Return the (X, Y) coordinate for the center point of the cell that contains the specified text.  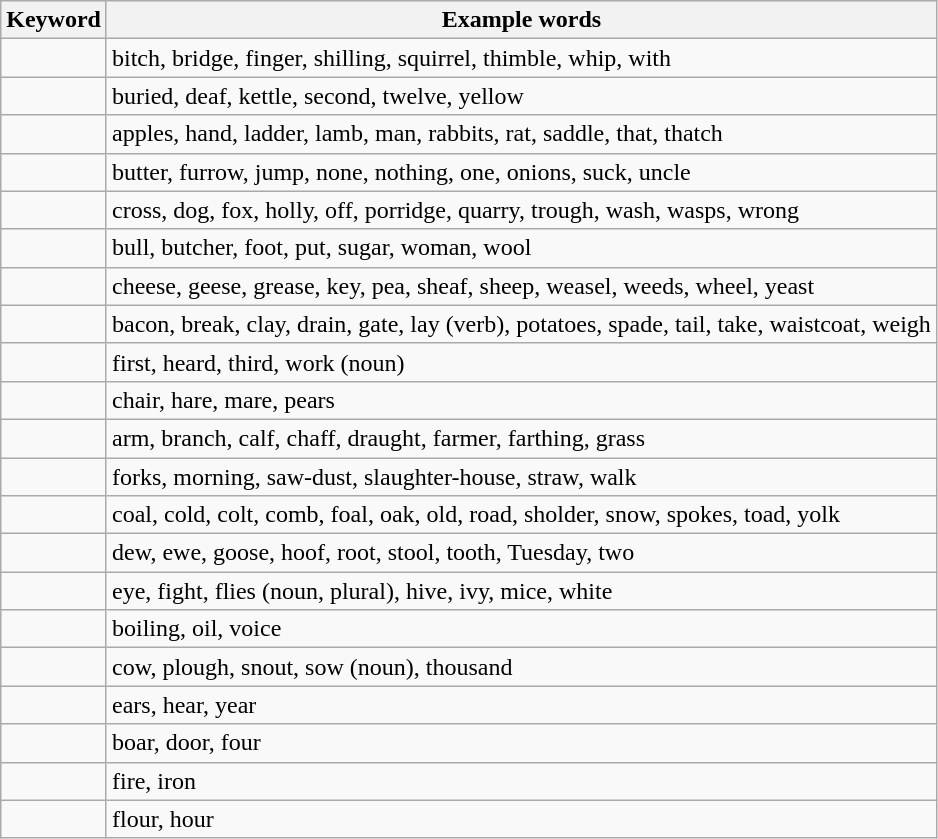
bitch, bridge, finger, shilling, squirrel, thimble, whip, with (521, 58)
arm, branch, calf, chaff, draught, farmer, farthing, grass (521, 438)
boiling, oil, voice (521, 629)
fire, iron (521, 781)
coal, cold, colt, comb, foal, oak, old, road, sholder, snow, spokes, toad, yolk (521, 515)
bacon, break, clay, drain, gate, lay (verb), potatoes, spade, tail, take, waistcoat, weigh (521, 324)
ears, hear, year (521, 705)
forks, morning, saw-dust, slaughter-house, straw, walk (521, 477)
dew, ewe, goose, hoof, root, stool, tooth, Tuesday, two (521, 553)
boar, door, four (521, 743)
first, heard, third, work (noun) (521, 362)
bull, butcher, foot, put, sugar, woman, wool (521, 248)
Keyword (54, 20)
apples, hand, ladder, lamb, man, rabbits, rat, saddle, that, thatch (521, 134)
cross, dog, fox, holly, off, porridge, quarry, trough, wash, wasps, wrong (521, 210)
Example words (521, 20)
chair, hare, mare, pears (521, 400)
cow, plough, snout, sow (noun), thousand (521, 667)
cheese, geese, grease, key, pea, sheaf, sheep, weasel, weeds, wheel, yeast (521, 286)
buried, deaf, kettle, second, twelve, yellow (521, 96)
eye, fight, flies (noun, plural), hive, ivy, mice, white (521, 591)
butter, furrow, jump, none, nothing, one, onions, suck, uncle (521, 172)
flour, hour (521, 819)
